From the cell containing the given text, extract its center point as [X, Y] coordinate. 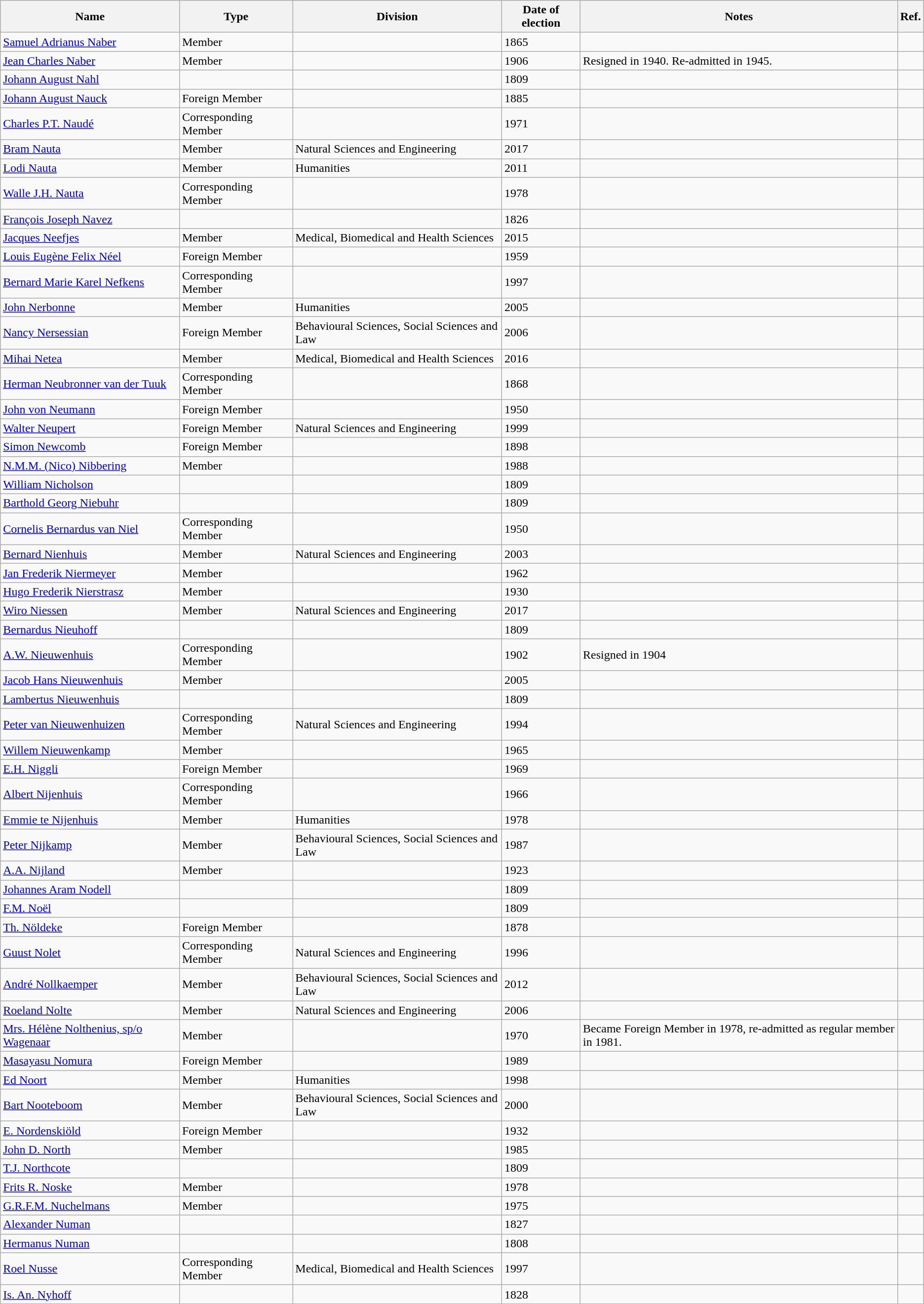
1906 [541, 61]
Albert Nijenhuis [90, 794]
Walle J.H. Nauta [90, 194]
Type [236, 17]
1965 [541, 750]
Wiro Niessen [90, 610]
1969 [541, 769]
Masayasu Nomura [90, 1061]
1988 [541, 466]
Guust Nolet [90, 952]
Is. An. Nyhoff [90, 1294]
1826 [541, 219]
1989 [541, 1061]
1868 [541, 384]
Johann August Nauck [90, 98]
1966 [541, 794]
E.H. Niggli [90, 769]
Roeland Nolte [90, 1010]
2012 [541, 985]
Peter Nijkamp [90, 845]
Emmie te Nijenhuis [90, 820]
Ref. [910, 17]
1865 [541, 42]
André Nollkaemper [90, 985]
Jean Charles Naber [90, 61]
Jacques Neefjes [90, 237]
John D. North [90, 1149]
2003 [541, 554]
Nancy Nersessian [90, 333]
2000 [541, 1105]
A.A. Nijland [90, 870]
Johannes Aram Nodell [90, 889]
Th. Nöldeke [90, 927]
Bernardus Nieuhoff [90, 630]
1998 [541, 1080]
Alexander Numan [90, 1225]
Mrs. Hélène Nolthenius, sp/o Wagenaar [90, 1036]
1996 [541, 952]
François Joseph Navez [90, 219]
Barthold Georg Niebuhr [90, 503]
John Nerbonne [90, 308]
1827 [541, 1225]
T.J. Northcote [90, 1168]
Became Foreign Member in 1978, re-admitted as regular member in 1981. [738, 1036]
Mihai Netea [90, 358]
1878 [541, 927]
Roel Nusse [90, 1269]
Hugo Frederik Nierstrasz [90, 592]
Lodi Nauta [90, 168]
1985 [541, 1149]
1999 [541, 428]
Willem Nieuwenkamp [90, 750]
1959 [541, 256]
John von Neumann [90, 409]
1932 [541, 1131]
Division [397, 17]
Jan Frederik Niermeyer [90, 573]
1828 [541, 1294]
Louis Eugène Felix Néel [90, 256]
2015 [541, 237]
William Nicholson [90, 484]
Samuel Adrianus Naber [90, 42]
Cornelis Bernardus van Niel [90, 528]
Lambertus Nieuwenhuis [90, 699]
Name [90, 17]
E. Nordenskiöld [90, 1131]
Bart Nooteboom [90, 1105]
1808 [541, 1243]
Jacob Hans Nieuwenhuis [90, 680]
1987 [541, 845]
1898 [541, 447]
1962 [541, 573]
Simon Newcomb [90, 447]
Ed Noort [90, 1080]
Bram Nauta [90, 149]
Resigned in 1904 [738, 655]
N.M.M. (Nico) Nibbering [90, 466]
1970 [541, 1036]
1971 [541, 123]
Peter van Nieuwenhuizen [90, 725]
Hermanus Numan [90, 1243]
1885 [541, 98]
2011 [541, 168]
1975 [541, 1206]
Bernard Nienhuis [90, 554]
Charles P.T. Naudé [90, 123]
Herman Neubronner van der Tuuk [90, 384]
1923 [541, 870]
1930 [541, 592]
Johann August Nahl [90, 79]
1902 [541, 655]
Date of election [541, 17]
Frits R. Noske [90, 1187]
Notes [738, 17]
Resigned in 1940. Re-admitted in 1945. [738, 61]
Bernard Marie Karel Nefkens [90, 281]
1994 [541, 725]
Walter Neupert [90, 428]
F.M. Noël [90, 908]
A.W. Nieuwenhuis [90, 655]
2016 [541, 358]
G.R.F.M. Nuchelmans [90, 1206]
